Determine the (X, Y) coordinate at the center of the cell enclosing the given text.  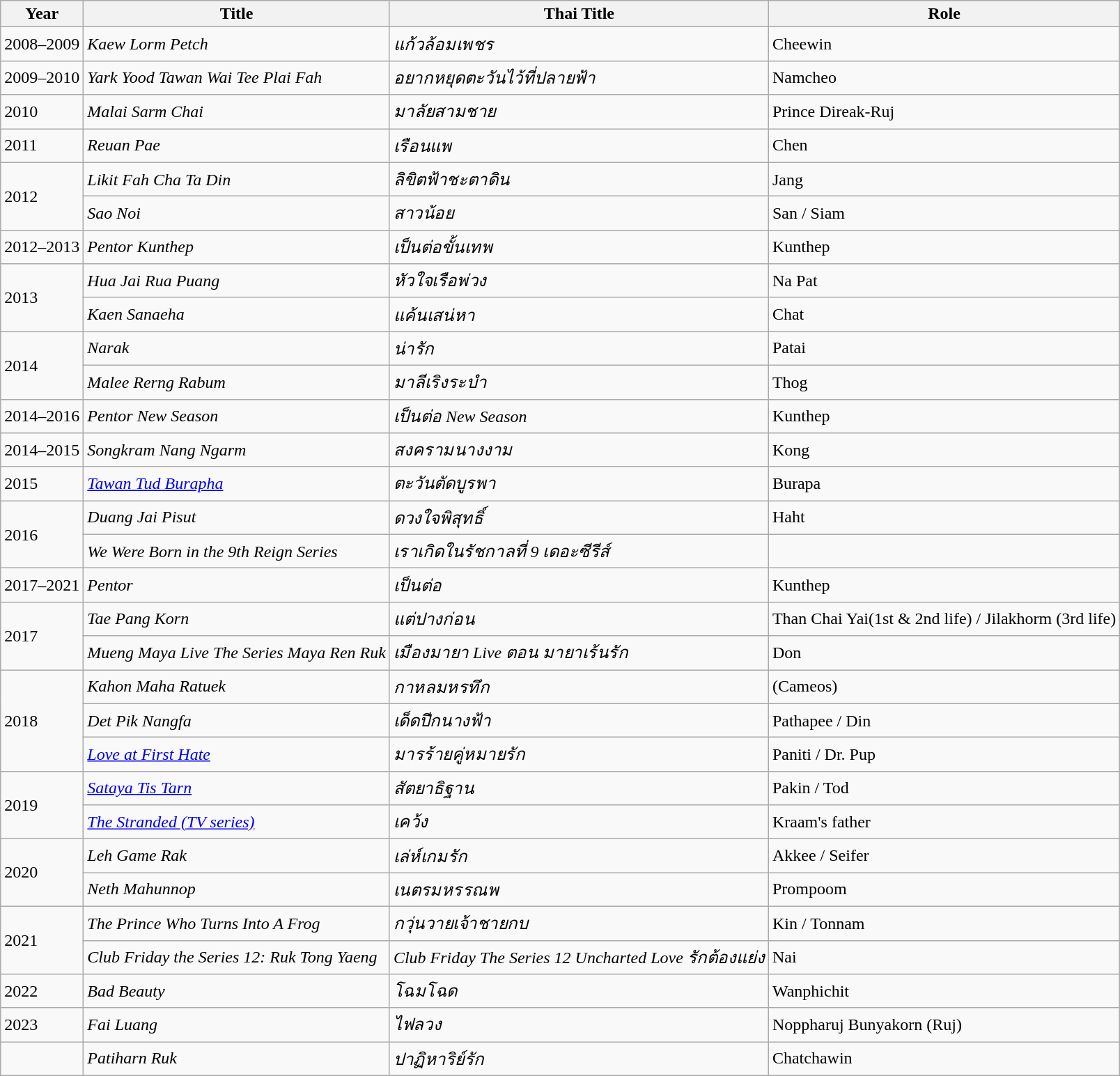
ไฟลวง (579, 1025)
Chat (944, 315)
แก้วล้อมเพชร (579, 45)
Nai (944, 957)
The Stranded (TV series) (237, 822)
2022 (42, 992)
Namcheo (944, 78)
ปาฏิหาริย์รัก (579, 1059)
Neth Mahunnop (237, 890)
Club Friday The Series 12 Uncharted Love รักต้องแย่ง (579, 957)
Pentor Kunthep (237, 247)
Pathapee / Din (944, 720)
Thog (944, 382)
Leh Game Rak (237, 855)
มาลีเริงระบำ (579, 382)
Det Pik Nangfa (237, 720)
Than Chai Yai(1st & 2nd life) / Jilakhorm (3rd life) (944, 618)
Prompoom (944, 890)
2018 (42, 721)
Kong (944, 450)
Chen (944, 145)
Na Pat (944, 281)
2010 (42, 111)
2017–2021 (42, 585)
มาลัยสามชาย (579, 111)
Akkee / Seifer (944, 855)
2014–2015 (42, 450)
2014 (42, 365)
Kaen Sanaeha (237, 315)
แต่ปางก่อน (579, 618)
Wanphichit (944, 992)
Love at First Hate (237, 755)
2021 (42, 940)
Burapa (944, 483)
Mueng Maya Live The Series Maya Ren Ruk (237, 653)
หัวใจเรือพ่วง (579, 281)
เราเกิดในรัชกาลที่ 9 เดอะซีรีส์ (579, 552)
Prince Direak-Ruj (944, 111)
น่ารัก (579, 348)
Kraam's father (944, 822)
Paniti / Dr. Pup (944, 755)
มารร้ายคู่หมายรัก (579, 755)
Jang (944, 180)
Malee Rerng Rabum (237, 382)
2012–2013 (42, 247)
ตะวันตัดบูรพา (579, 483)
Haht (944, 518)
Fai Luang (237, 1025)
Don (944, 653)
Songkram Nang Ngarm (237, 450)
2013 (42, 298)
2009–2010 (42, 78)
(Cameos) (944, 687)
Patai (944, 348)
ดวงใจพิสุทธิ์ (579, 518)
สงครามนางงาม (579, 450)
We Were Born in the 9th Reign Series (237, 552)
Hua Jai Rua Puang (237, 281)
Noppharuj Bunyakorn (Ruj) (944, 1025)
เนตรมหรรณพ (579, 890)
เรือนแพ (579, 145)
Sao Noi (237, 213)
2017 (42, 635)
กวุ่นวายเจ้าชายกบ (579, 923)
สาวน้อย (579, 213)
เป็นต่อ New Season (579, 416)
Role (944, 14)
2019 (42, 805)
2016 (42, 535)
เคว้ง (579, 822)
สัตยาธิฐาน (579, 788)
Tawan Tud Burapha (237, 483)
Pakin / Tod (944, 788)
Club Friday the Series 12: Ruk Tong Yaeng (237, 957)
Cheewin (944, 45)
Yark Yood Tawan Wai Tee Plai Fah (237, 78)
Year (42, 14)
2008–2009 (42, 45)
Tae Pang Korn (237, 618)
เมืองมายา Live ตอน มายาเร้นรัก (579, 653)
Kaew Lorm Petch (237, 45)
2014–2016 (42, 416)
Thai Title (579, 14)
เป็นต่อขั้นเทพ (579, 247)
Sataya Tis Tarn (237, 788)
แค้นเสน่หา (579, 315)
ลิขิตฟ้าชะตาดิน (579, 180)
Title (237, 14)
Pentor New Season (237, 416)
Kahon Maha Ratuek (237, 687)
2015 (42, 483)
San / Siam (944, 213)
The Prince Who Turns Into A Frog (237, 923)
โฉมโฉด (579, 992)
Chatchawin (944, 1059)
เล่ห์เกมรัก (579, 855)
เด็ดปีกนางฟ้า (579, 720)
2023 (42, 1025)
2012 (42, 196)
Narak (237, 348)
กาหลมหรทึก (579, 687)
Pentor (237, 585)
Bad Beauty (237, 992)
Malai Sarm Chai (237, 111)
Kin / Tonnam (944, 923)
เป็นต่อ (579, 585)
Patiharn Ruk (237, 1059)
Reuan Pae (237, 145)
Duang Jai Pisut (237, 518)
2020 (42, 872)
อยากหยุดตะวันไว้ที่ปลายฟ้า (579, 78)
2011 (42, 145)
Likit Fah Cha Ta Din (237, 180)
